For the text-containing cell, return its midpoint in [X, Y] coordinate format. 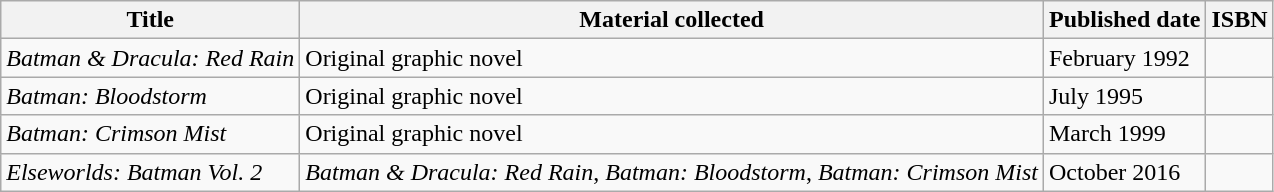
Batman: Crimson Mist [150, 134]
October 2016 [1124, 172]
Material collected [672, 20]
Batman: Bloodstorm [150, 96]
Elseworlds: Batman Vol. 2 [150, 172]
March 1999 [1124, 134]
February 1992 [1124, 58]
Batman & Dracula: Red Rain, Batman: Bloodstorm, Batman: Crimson Mist [672, 172]
Batman & Dracula: Red Rain [150, 58]
July 1995 [1124, 96]
Published date [1124, 20]
Title [150, 20]
ISBN [1240, 20]
